Provide the (x, y) coordinate of the cell's center where the given text is located.  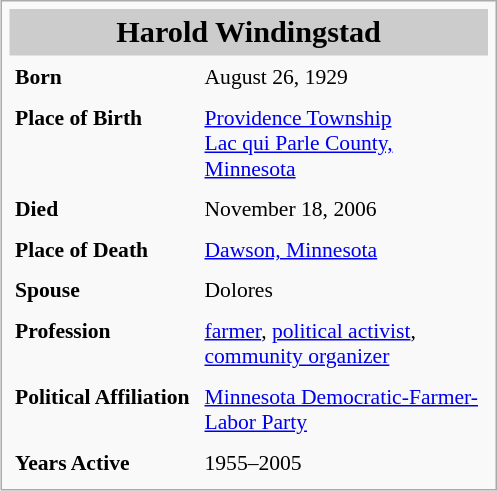
1955–2005 (343, 463)
Dawson, Minnesota (343, 250)
Minnesota Democratic-Farmer-Labor Party (343, 410)
farmer, political activist, community organizer (343, 344)
Harold Windingstad (248, 32)
Years Active (102, 463)
Born (102, 77)
August 26, 1929 (343, 77)
Providence TownshipLac qui Parle County, Minnesota (343, 143)
Profession (102, 344)
November 18, 2006 (343, 209)
Place of Death (102, 250)
Died (102, 209)
Spouse (102, 290)
Place of Birth (102, 143)
Political Affiliation (102, 410)
Dolores (343, 290)
